Scan for the cell matching the given text and deliver its (x, y) coordinate at center. 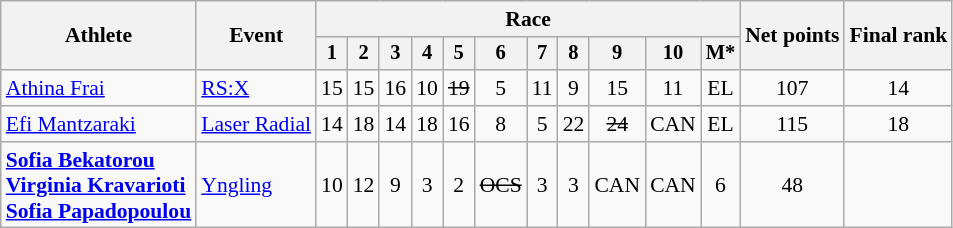
RS:X (256, 88)
Race (528, 19)
Athina Frai (98, 88)
Athlete (98, 36)
1 (332, 54)
3 (395, 54)
CAN (673, 124)
Net points (792, 36)
22 (574, 124)
115 (792, 124)
M* (720, 54)
Efi Mantzaraki (98, 124)
Laser Radial (256, 124)
Event (256, 36)
19 (459, 88)
107 (792, 88)
24 (617, 124)
6 (501, 54)
Final rank (898, 36)
7 (542, 54)
2 (364, 54)
4 (427, 54)
